Extract the [X, Y] coordinate from the center of the cell holding the provided text.  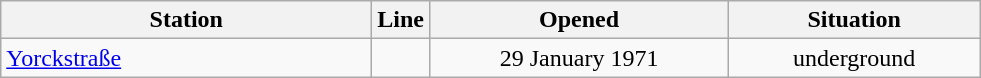
Line [401, 20]
underground [854, 58]
Station [186, 20]
Opened [580, 20]
Situation [854, 20]
29 January 1971 [580, 58]
Yorckstraße [186, 58]
